Return [X, Y] of the center of cell containing provided text 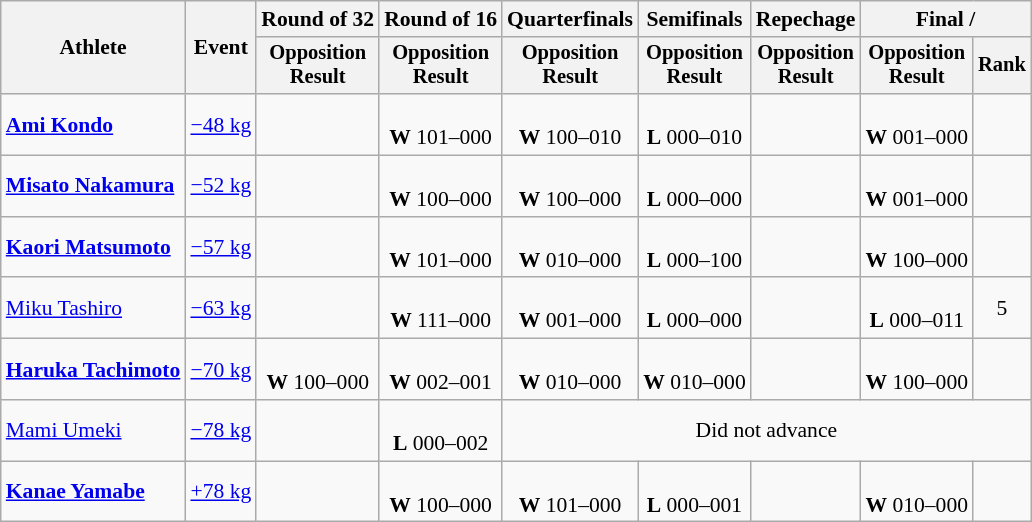
Kaori Matsumoto [94, 248]
Miku Tashiro [94, 308]
L 000–011 [916, 308]
Round of 16 [440, 19]
Haruka Tachimoto [94, 370]
−57 kg [220, 248]
−63 kg [220, 308]
Rank [1002, 66]
Round of 32 [318, 19]
L 000–010 [694, 124]
−78 kg [220, 430]
−70 kg [220, 370]
L 000–100 [694, 248]
Misato Nakamura [94, 186]
Quarterfinals [570, 19]
Ami Kondo [94, 124]
Repechage [806, 19]
Semifinals [694, 19]
W 111–000 [440, 308]
+78 kg [220, 492]
L 000–002 [440, 430]
−48 kg [220, 124]
Athlete [94, 48]
Did not advance [766, 430]
L 000–001 [694, 492]
W 100–010 [570, 124]
W 002–001 [440, 370]
Event [220, 48]
5 [1002, 308]
Kanae Yamabe [94, 492]
Final / [945, 19]
Mami Umeki [94, 430]
−52 kg [220, 186]
